Output the (X, Y) coordinate of the center of the cell containing the given text.  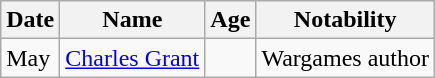
Notability (346, 20)
Age (230, 20)
Name (132, 20)
Charles Grant (132, 58)
May (30, 58)
Date (30, 20)
Wargames author (346, 58)
